Provide the (x, y) coordinate of the cell's center where the given text is located.  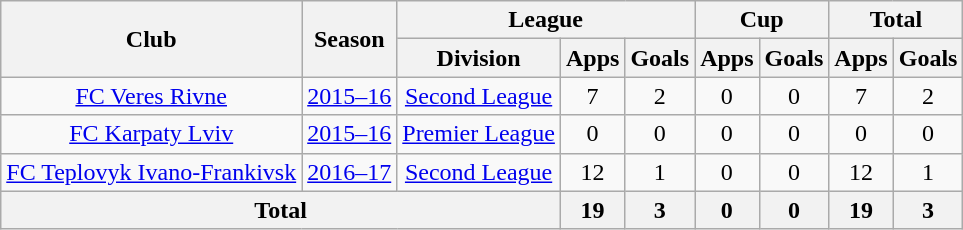
League (546, 20)
Club (152, 39)
Cup (762, 20)
Season (350, 39)
Premier League (479, 134)
2016–17 (350, 172)
FC Teplovyk Ivano-Frankivsk (152, 172)
FC Veres Rivne (152, 96)
Division (479, 58)
FC Karpaty Lviv (152, 134)
